Detect which cell encompasses the target text, then output its [x, y] center coordinate. 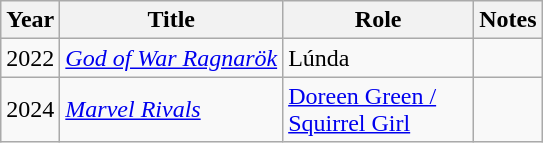
Lúnda [378, 58]
Doreen Green / Squirrel Girl [378, 110]
2022 [30, 58]
God of War Ragnarök [172, 58]
Marvel Rivals [172, 110]
Notes [508, 20]
Title [172, 20]
2024 [30, 110]
Year [30, 20]
Role [378, 20]
